For the text-containing cell, return its midpoint in (x, y) coordinate format. 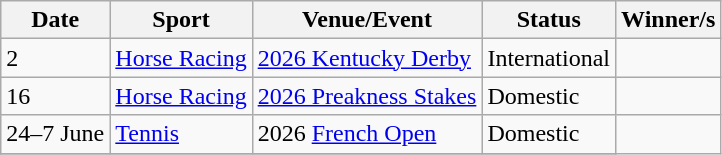
International (549, 58)
Tennis (181, 134)
24–7 June (56, 134)
Venue/Event (367, 20)
Date (56, 20)
16 (56, 96)
Sport (181, 20)
2026 Kentucky Derby (367, 58)
2026 Preakness Stakes (367, 96)
Status (549, 20)
2 (56, 58)
2026 French Open (367, 134)
Winner/s (668, 20)
